Capture the cell that displays the provided text and extract its (x, y) central coordinate. 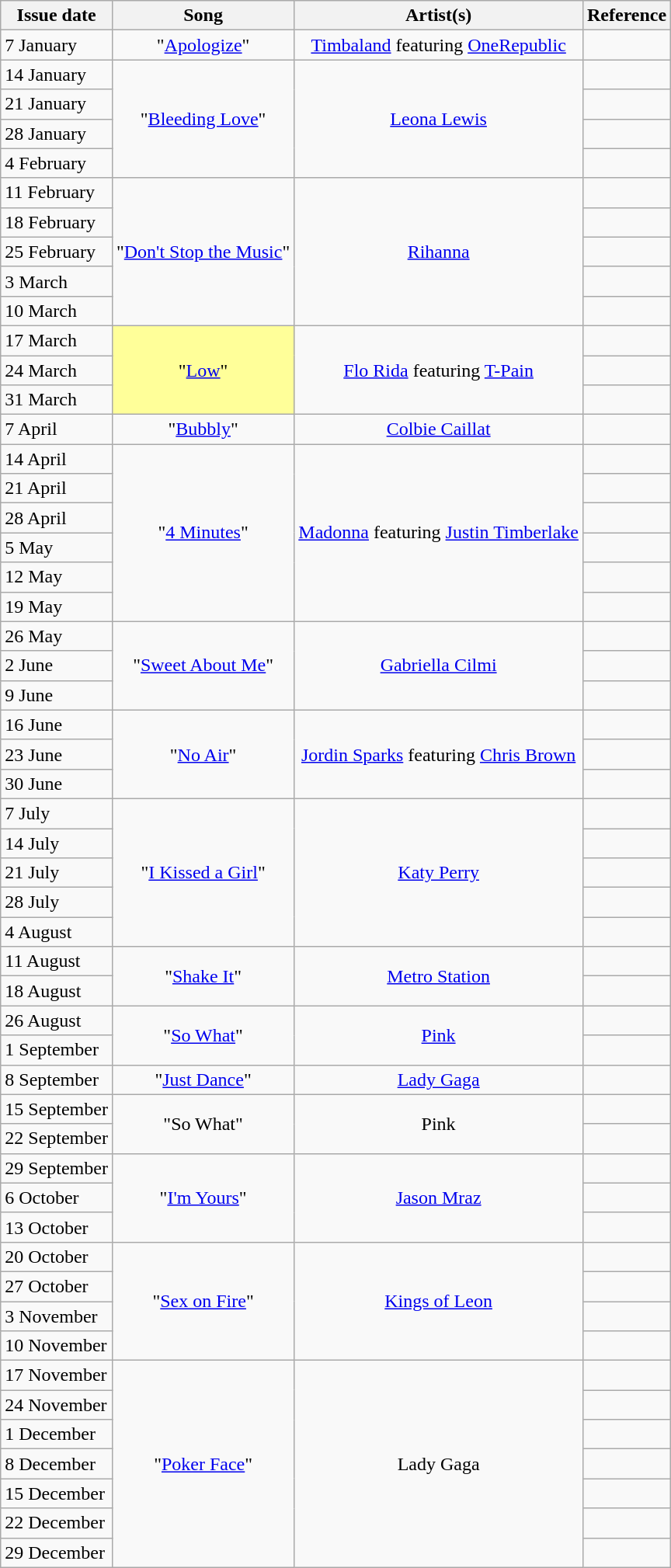
22 September (57, 1139)
7 January (57, 45)
28 January (57, 134)
18 August (57, 991)
2 June (57, 666)
3 March (57, 281)
15 September (57, 1109)
Jason Mraz (439, 1198)
21 January (57, 104)
"Don't Stop the Music" (203, 252)
7 July (57, 813)
6 October (57, 1198)
"Bubbly" (203, 429)
11 February (57, 193)
Rihanna (439, 252)
1 September (57, 1050)
8 December (57, 1464)
1 December (57, 1434)
"Bleeding Love" (203, 119)
Madonna featuring Justin Timberlake (439, 533)
22 December (57, 1523)
27 October (57, 1286)
"I Kissed a Girl" (203, 872)
21 July (57, 873)
14 January (57, 75)
5 May (57, 548)
15 December (57, 1493)
29 September (57, 1168)
Colbie Caillat (439, 429)
16 June (57, 725)
"Low" (203, 370)
14 April (57, 459)
29 December (57, 1552)
"I'm Yours" (203, 1198)
31 March (57, 400)
12 May (57, 577)
Katy Perry (439, 872)
18 February (57, 222)
"Apologize" (203, 45)
8 September (57, 1080)
17 March (57, 340)
Leona Lewis (439, 119)
17 November (57, 1375)
24 November (57, 1405)
Timbaland featuring OneRepublic (439, 45)
24 March (57, 370)
3 November (57, 1316)
Artist(s) (439, 16)
"Shake It" (203, 976)
26 May (57, 636)
9 June (57, 695)
"Sex on Fire" (203, 1301)
20 October (57, 1257)
4 February (57, 163)
"Sweet About Me" (203, 666)
26 August (57, 1020)
21 April (57, 488)
19 May (57, 607)
4 August (57, 932)
"No Air" (203, 754)
13 October (57, 1227)
Song (203, 16)
Kings of Leon (439, 1301)
11 August (57, 961)
"Poker Face" (203, 1464)
Jordin Sparks featuring Chris Brown (439, 754)
28 April (57, 518)
Issue date (57, 16)
10 November (57, 1346)
30 June (57, 784)
Flo Rida featuring T-Pain (439, 370)
10 March (57, 311)
"Just Dance" (203, 1080)
Gabriella Cilmi (439, 666)
"4 Minutes" (203, 533)
28 July (57, 902)
14 July (57, 843)
Reference (626, 16)
23 June (57, 754)
7 April (57, 429)
Metro Station (439, 976)
25 February (57, 252)
